Identify which cell holds the provided text, then report its (X, Y) central coordinate. 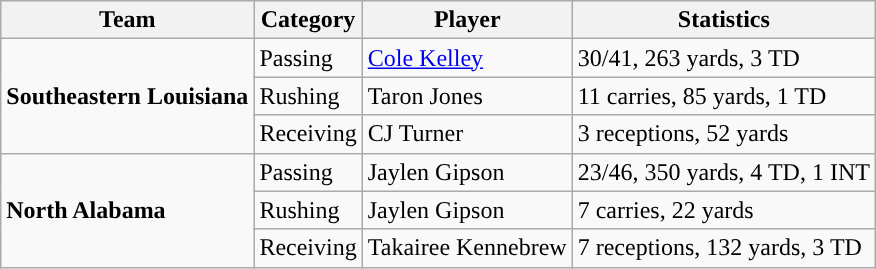
Player (467, 20)
Taron Jones (467, 96)
CJ Turner (467, 134)
30/41, 263 yards, 3 TD (724, 58)
Category (308, 20)
7 receptions, 132 yards, 3 TD (724, 248)
Team (128, 20)
North Alabama (128, 210)
Southeastern Louisiana (128, 96)
3 receptions, 52 yards (724, 134)
11 carries, 85 yards, 1 TD (724, 96)
7 carries, 22 yards (724, 210)
Takairee Kennebrew (467, 248)
Cole Kelley (467, 58)
23/46, 350 yards, 4 TD, 1 INT (724, 172)
Statistics (724, 20)
